Output the (X, Y) coordinate of the center of the cell containing the given text.  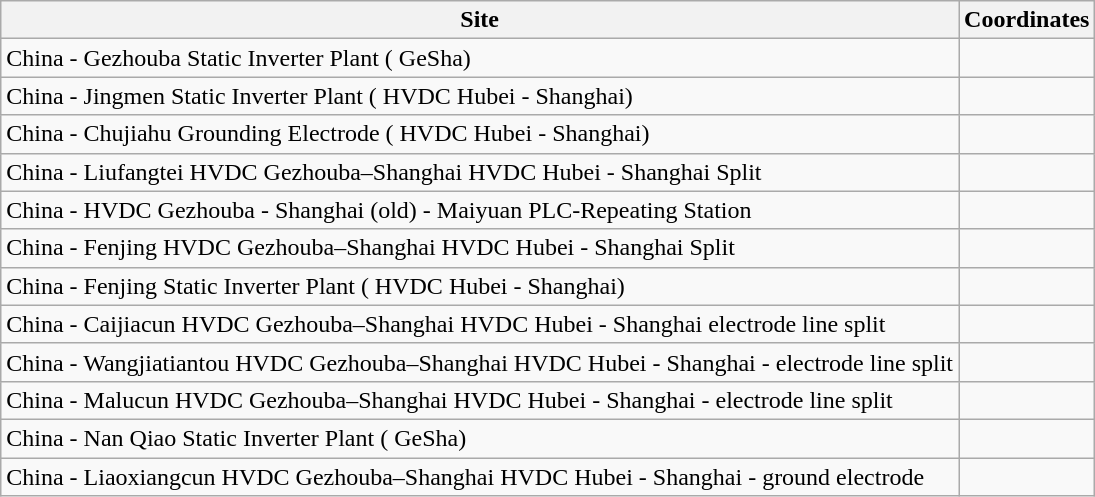
China - Nan Qiao Static Inverter Plant ( GeSha) (480, 438)
China - Jingmen Static Inverter Plant ( HVDC Hubei - Shanghai) (480, 96)
China - Liaoxiangcun HVDC Gezhouba–Shanghai HVDC Hubei - Shanghai - ground electrode (480, 477)
China - Wangjiatiantou HVDC Gezhouba–Shanghai HVDC Hubei - Shanghai - electrode line split (480, 362)
China - Caijiacun HVDC Gezhouba–Shanghai HVDC Hubei - Shanghai electrode line split (480, 324)
China - Chujiahu Grounding Electrode ( HVDC Hubei - Shanghai) (480, 134)
Coordinates (1027, 20)
Site (480, 20)
China - Malucun HVDC Gezhouba–Shanghai HVDC Hubei - Shanghai - electrode line split (480, 400)
China - Gezhouba Static Inverter Plant ( GeSha) (480, 58)
China - HVDC Gezhouba - Shanghai (old) - Maiyuan PLC-Repeating Station (480, 210)
China - Fenjing Static Inverter Plant ( HVDC Hubei - Shanghai) (480, 286)
China - Liufangtei HVDC Gezhouba–Shanghai HVDC Hubei - Shanghai Split (480, 172)
China - Fenjing HVDC Gezhouba–Shanghai HVDC Hubei - Shanghai Split (480, 248)
